Capture the cell that displays the provided text and extract its (x, y) central coordinate. 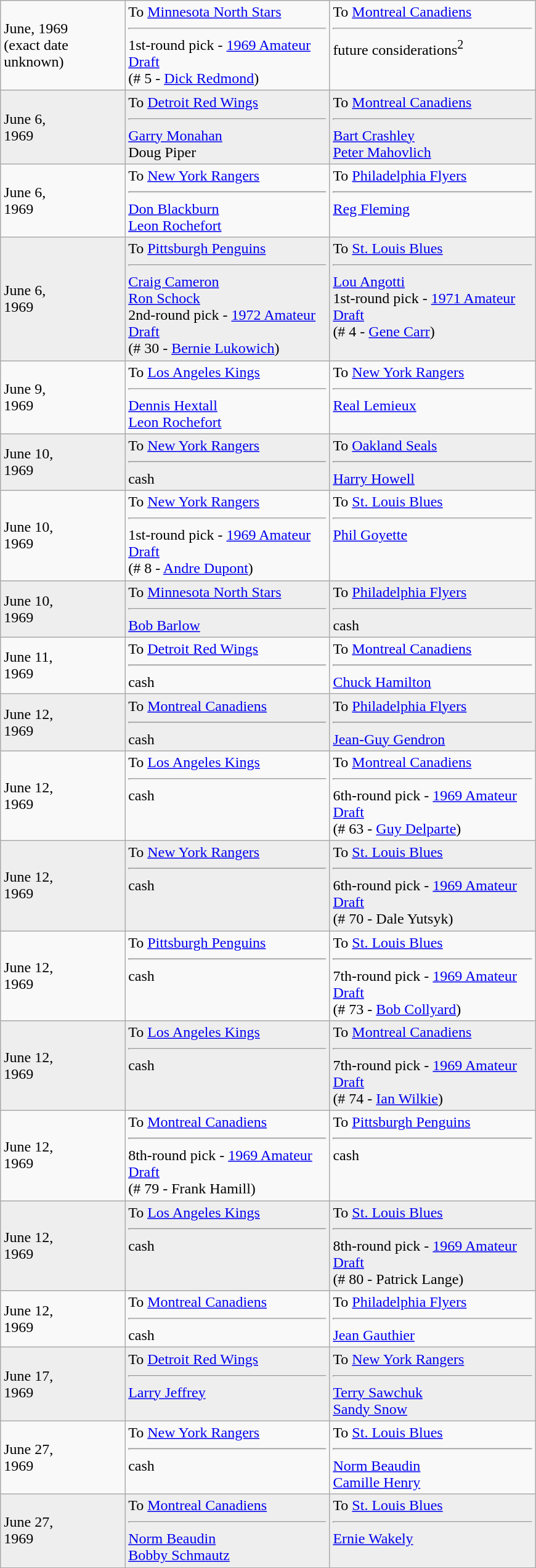
To Minnesota North StarsBob Barlow (227, 609)
To Philadelphia FlyersJean Gauthier (432, 1319)
To Montreal CanadiensBart CrashleyPeter Mahovlich (432, 127)
To St. Louis Blues6th-round pick - 1969 Amateur Draft(# 70 - Dale Yutsyk) (432, 885)
To St. Louis Blues8th-round pick - 1969 Amateur Draft(# 80 - Patrick Lange) (432, 1246)
To Montreal Canadiensfuture considerations2 (432, 46)
To Oakland SealsHarry Howell (432, 462)
To Detroit Red WingsGarry MonahanDoug Piper (227, 127)
To St. Louis BluesPhil Goyette (432, 535)
To Montreal Canadiens7th-round pick - 1969 Amateur Draft(# 74 - Ian Wilkie) (432, 1066)
To St. Louis BluesLou Angotti1st-round pick - 1971 Amateur Draft(# 4 - Gene Carr) (432, 299)
To New York RangersDon BlackburnLeon Rochefort (227, 201)
To Pittsburgh PenguinsCraig CameronRon Schock2nd-round pick - 1972 Amateur Draft(# 30 - Bernie Lukowich) (227, 299)
To New York Rangers1st-round pick - 1969 Amateur Draft(# 8 - Andre Dupont) (227, 535)
To St. Louis Blues7th-round pick - 1969 Amateur Draft(# 73 - Bob Collyard) (432, 975)
June 11,1969 (63, 665)
To Detroit Red Wingscash (227, 665)
To Los Angeles KingsDennis HextallLeon Rochefort (227, 397)
To Philadelphia Flyerscash (432, 609)
To Detroit Red WingsLarry Jeffrey (227, 1384)
To New York RangersTerry SawchukSandy Snow (432, 1384)
To Philadelphia FlyersReg Fleming (432, 201)
To Montreal Canadiens8th-round pick - 1969 Amateur Draft(# 79 - Frank Hamill) (227, 1156)
To New York RangersReal Lemieux (432, 397)
To Minnesota North Stars1st-round pick - 1969 Amateur Draft(# 5 - Dick Redmond) (227, 46)
To Montreal Canadiens6th-round pick - 1969 Amateur Draft(# 63 - Guy Delparte) (432, 795)
To Montreal CanadiensChuck Hamilton (432, 665)
June, 1969(exact date unknown) (63, 46)
To St. Louis BluesNorm BeaudinCamille Henry (432, 1458)
To Philadelphia FlyersJean-Guy Gendron (432, 722)
To Montreal CanadiensNorm BeaudinBobby Schmautz (227, 1530)
June 17,1969 (63, 1384)
June 9,1969 (63, 397)
To St. Louis BluesErnie Wakely (432, 1530)
